Extract the [X, Y] coordinate from the center of the cell holding the provided text.  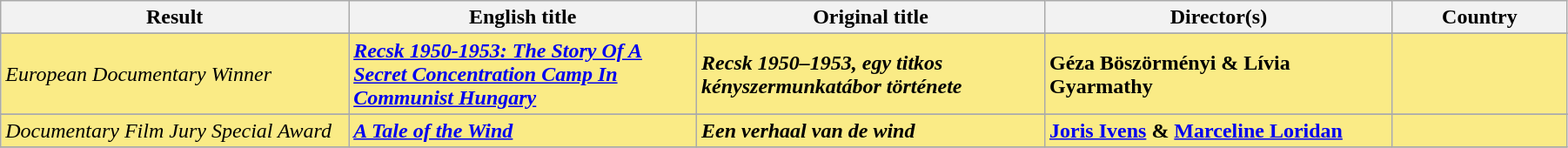
Recsk 1950-1953: The Story Of A Secret Concentration Camp In Communist Hungary [523, 74]
English title [523, 17]
Documentary Film Jury Special Award [175, 131]
Géza Böszörményi & Lívia Gyarmathy [1218, 74]
Een verhaal van de wind [871, 131]
Joris Ivens & Marceline Loridan [1218, 131]
A Tale of the Wind [523, 131]
Recsk 1950–1953, egy titkos kényszermunkatábor története [871, 74]
Result [175, 17]
Director(s) [1218, 17]
Original title [871, 17]
Country [1479, 17]
European Documentary Winner [175, 74]
